Detect which cell encompasses the target text, then output its [x, y] center coordinate. 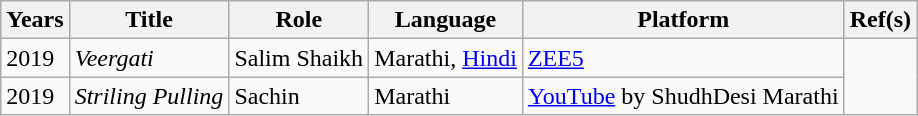
ZEE5 [683, 58]
YouTube by ShudhDesi Marathi [683, 96]
Sachin [299, 96]
Title [149, 20]
Striling Pulling [149, 96]
Language [446, 20]
Platform [683, 20]
Marathi [446, 96]
Ref(s) [880, 20]
Veergati [149, 58]
Years [35, 20]
Marathi, Hindi [446, 58]
Role [299, 20]
Salim Shaikh [299, 58]
